For the text-containing cell, return its midpoint in [x, y] coordinate format. 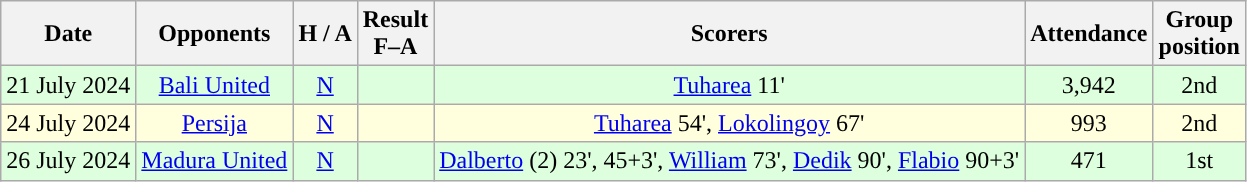
3,942 [1089, 85]
471 [1089, 161]
Persija [214, 123]
26 July 2024 [68, 161]
Tuharea 54', Lokolingoy 67' [730, 123]
24 July 2024 [68, 123]
Scorers [730, 34]
Tuharea 11' [730, 85]
Groupposition [1199, 34]
Opponents [214, 34]
Date [68, 34]
ResultF–A [395, 34]
21 July 2024 [68, 85]
Bali United [214, 85]
H / A [325, 34]
1st [1199, 161]
Dalberto (2) 23', 45+3', William 73', Dedik 90', Flabio 90+3' [730, 161]
Madura United [214, 161]
993 [1089, 123]
Attendance [1089, 34]
